Capture the cell that displays the provided text and extract its [X, Y] central coordinate. 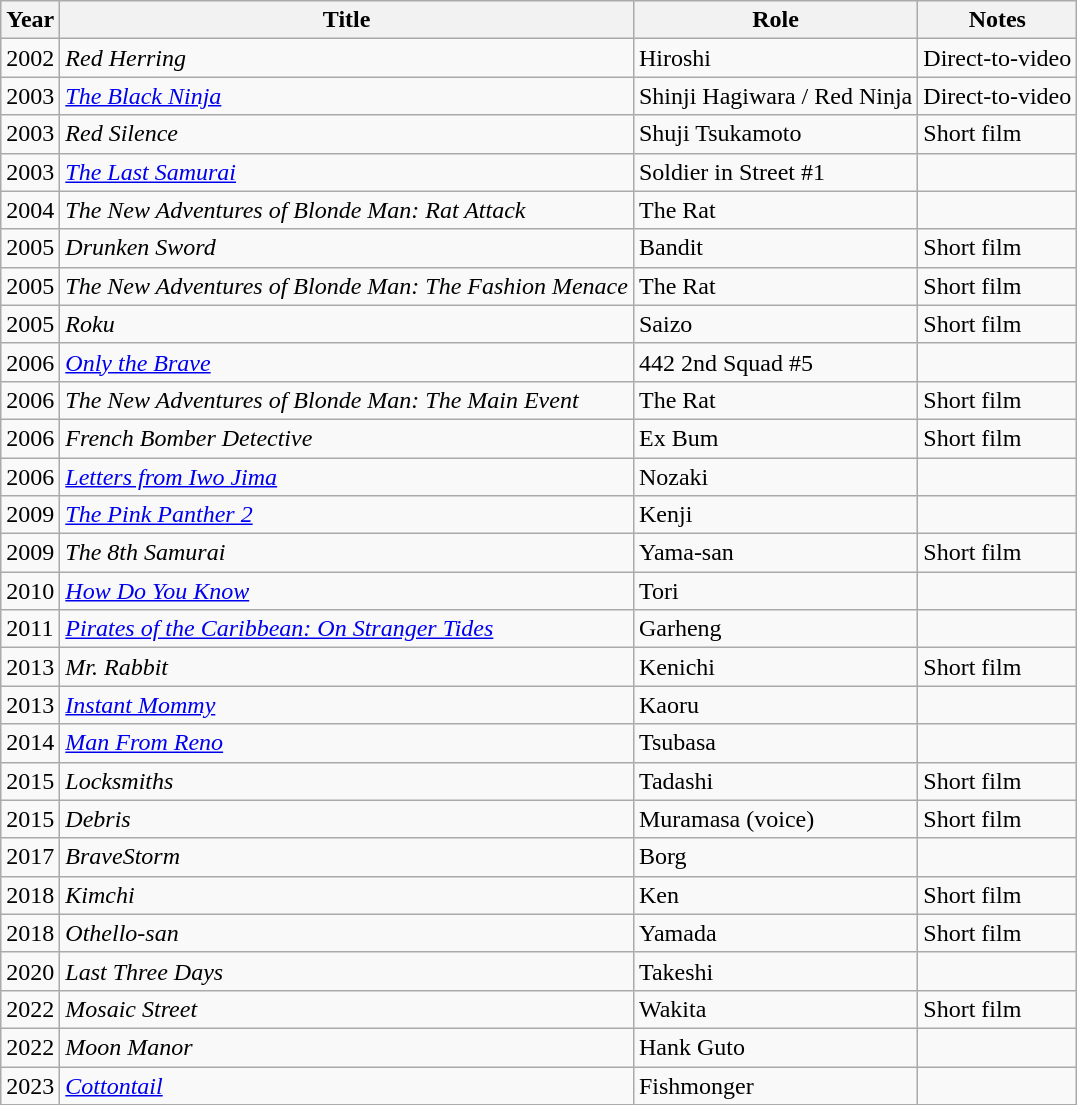
Drunken Sword [347, 248]
Borg [775, 857]
Man From Reno [347, 743]
2020 [30, 971]
2017 [30, 857]
Instant Mommy [347, 705]
2004 [30, 210]
Shuji Tsukamoto [775, 134]
Cottontail [347, 1085]
Yamada [775, 933]
2010 [30, 591]
Tadashi [775, 781]
Takeshi [775, 971]
Kenichi [775, 667]
The Black Ninja [347, 96]
Kimchi [347, 895]
Bandit [775, 248]
Saizo [775, 324]
Mosaic Street [347, 1009]
Red Herring [347, 58]
The New Adventures of Blonde Man: The Main Event [347, 400]
442 2nd Squad #5 [775, 362]
Red Silence [347, 134]
BraveStorm [347, 857]
Shinji Hagiwara / Red Ninja [775, 96]
2023 [30, 1085]
Last Three Days [347, 971]
Roku [347, 324]
Locksmiths [347, 781]
Moon Manor [347, 1047]
Pirates of the Caribbean: On Stranger Tides [347, 629]
Yama-san [775, 553]
Kaoru [775, 705]
Hiroshi [775, 58]
Tsubasa [775, 743]
Soldier in Street #1 [775, 172]
Tori [775, 591]
How Do You Know [347, 591]
2002 [30, 58]
The New Adventures of Blonde Man: Rat Attack [347, 210]
Ex Bum [775, 438]
Muramasa (voice) [775, 819]
Ken [775, 895]
Title [347, 20]
Nozaki [775, 477]
The Last Samurai [347, 172]
Year [30, 20]
2011 [30, 629]
Wakita [775, 1009]
The 8th Samurai [347, 553]
Only the Brave [347, 362]
Mr. Rabbit [347, 667]
Garheng [775, 629]
Fishmonger [775, 1085]
Letters from Iwo Jima [347, 477]
Kenji [775, 515]
Role [775, 20]
The New Adventures of Blonde Man: The Fashion Menace [347, 286]
2014 [30, 743]
Notes [998, 20]
The Pink Panther 2 [347, 515]
Debris [347, 819]
Othello-san [347, 933]
French Bomber Detective [347, 438]
Hank Guto [775, 1047]
